For the text-containing cell, return its midpoint in (x, y) coordinate format. 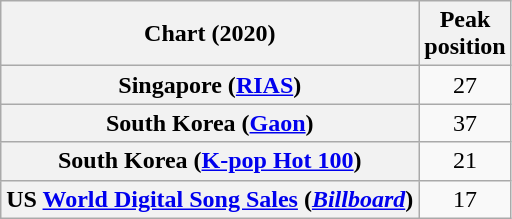
US World Digital Song Sales (Billboard) (210, 199)
27 (465, 85)
21 (465, 161)
37 (465, 123)
South Korea (Gaon) (210, 123)
Chart (2020) (210, 34)
Peakposition (465, 34)
Singapore (RIAS) (210, 85)
17 (465, 199)
South Korea (K-pop Hot 100) (210, 161)
